For the text-containing cell, return its midpoint in (X, Y) coordinate format. 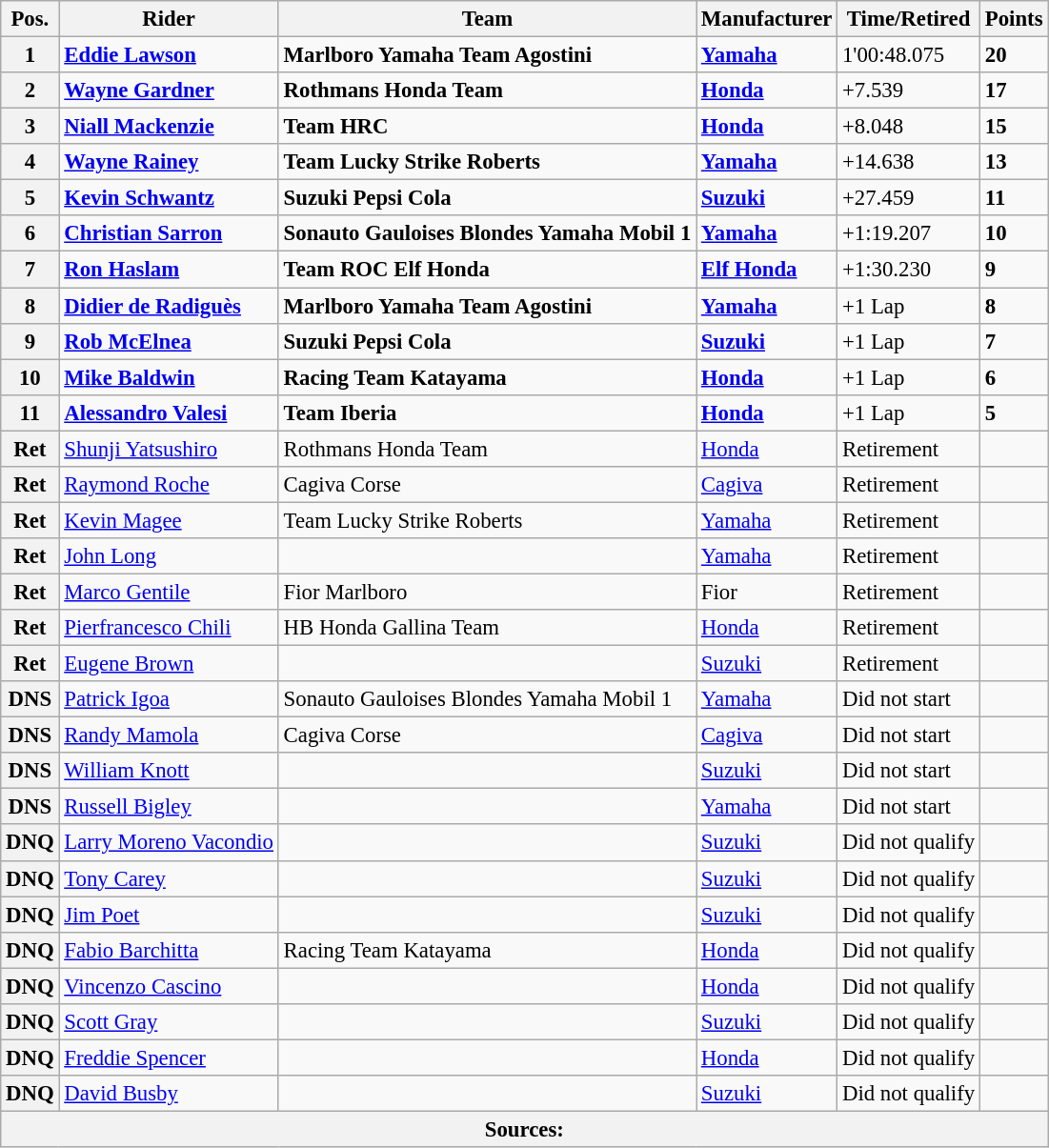
Jim Poet (169, 915)
Ron Haslam (169, 270)
Rob McElnea (169, 341)
Alessandro Valesi (169, 413)
+27.459 (909, 198)
Fabio Barchitta (169, 950)
Fior (767, 592)
20 (1014, 55)
+1:19.207 (909, 233)
17 (1014, 91)
Sources: (524, 1129)
4 (30, 162)
Mike Baldwin (169, 377)
Eddie Lawson (169, 55)
Rider (169, 19)
Randy Mamola (169, 735)
Larry Moreno Vacondio (169, 843)
Fior Marlboro (487, 592)
David Busby (169, 1094)
+1:30.230 (909, 270)
15 (1014, 127)
Wayne Rainey (169, 162)
Pos. (30, 19)
Team Iberia (487, 413)
Team ROC Elf Honda (487, 270)
John Long (169, 556)
3 (30, 127)
2 (30, 91)
Marco Gentile (169, 592)
Time/Retired (909, 19)
Shunji Yatsushiro (169, 449)
1'00:48.075 (909, 55)
Kevin Schwantz (169, 198)
Manufacturer (767, 19)
Eugene Brown (169, 664)
Niall Mackenzie (169, 127)
13 (1014, 162)
+7.539 (909, 91)
Scott Gray (169, 1022)
Raymond Roche (169, 485)
Tony Carey (169, 878)
Team HRC (487, 127)
Didier de Radiguès (169, 306)
Team (487, 19)
Points (1014, 19)
Patrick Igoa (169, 699)
1 (30, 55)
Wayne Gardner (169, 91)
+14.638 (909, 162)
Elf Honda (767, 270)
HB Honda Gallina Team (487, 628)
Kevin Magee (169, 520)
Christian Sarron (169, 233)
Freddie Spencer (169, 1057)
William Knott (169, 771)
Russell Bigley (169, 807)
Pierfrancesco Chili (169, 628)
Vincenzo Cascino (169, 986)
+8.048 (909, 127)
